Locate the cell with the specified text and output its [X, Y] center coordinate. 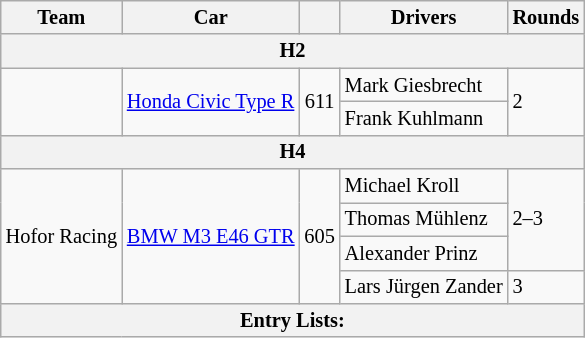
605 [319, 236]
Honda Civic Type R [211, 102]
Rounds [546, 17]
Drivers [424, 17]
Mark Giesbrecht [424, 85]
Frank Kuhlmann [424, 118]
2 [546, 102]
611 [319, 102]
H2 [292, 51]
Lars Jürgen Zander [424, 287]
Thomas Mühlenz [424, 219]
3 [546, 287]
Michael Kroll [424, 186]
Alexander Prinz [424, 253]
BMW M3 E46 GTR [211, 236]
Car [211, 17]
Hofor Racing [62, 236]
2–3 [546, 220]
Team [62, 17]
H4 [292, 152]
Entry Lists: [292, 320]
